Return the [X, Y] coordinate for the center point of the cell that contains the specified text.  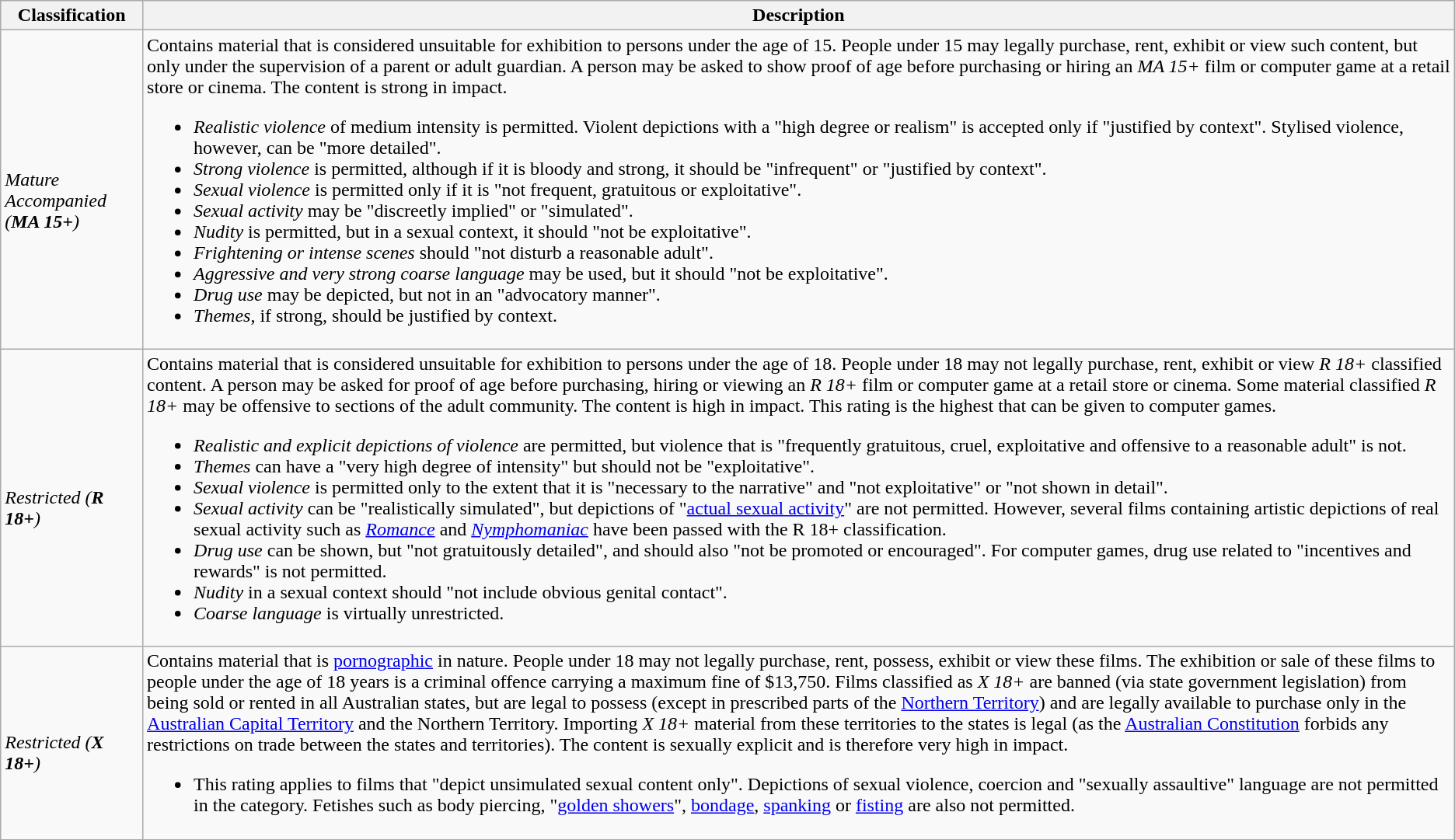
Classification [72, 16]
Restricted (X 18+) [72, 743]
Mature Accompanied (MA 15+) [72, 190]
Description [799, 16]
Restricted (R 18+) [72, 497]
